Locate the cell with the specified text and output its (X, Y) center coordinate. 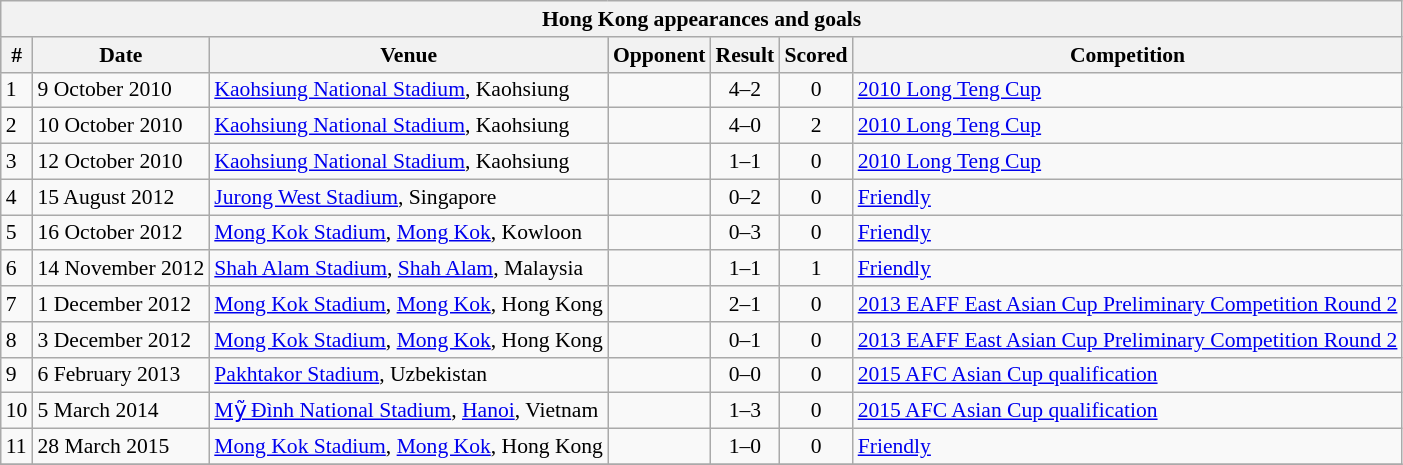
Mỹ Đình National Stadium, Hanoi, Vietnam (408, 411)
Opponent (660, 55)
# (17, 55)
0–1 (744, 340)
1–0 (744, 447)
15 August 2012 (120, 197)
Mong Kok Stadium, Mong Kok, Kowloon (408, 233)
2–1 (744, 304)
Jurong West Stadium, Singapore (408, 197)
1 December 2012 (120, 304)
Shah Alam Stadium, Shah Alam, Malaysia (408, 269)
0–2 (744, 197)
0–3 (744, 233)
Pakhtakor Stadium, Uzbekistan (408, 375)
28 March 2015 (120, 447)
Date (120, 55)
5 (17, 233)
4 (17, 197)
1–3 (744, 411)
8 (17, 340)
9 October 2010 (120, 90)
3 (17, 162)
16 October 2012 (120, 233)
10 October 2010 (120, 126)
4–0 (744, 126)
5 March 2014 (120, 411)
Venue (408, 55)
10 (17, 411)
Result (744, 55)
11 (17, 447)
9 (17, 375)
7 (17, 304)
Hong Kong appearances and goals (702, 19)
0–0 (744, 375)
14 November 2012 (120, 269)
Scored (816, 55)
6 February 2013 (120, 375)
12 October 2010 (120, 162)
4–2 (744, 90)
6 (17, 269)
3 December 2012 (120, 340)
Competition (1128, 55)
